From the cell containing the given text, extract its center point as (X, Y) coordinate. 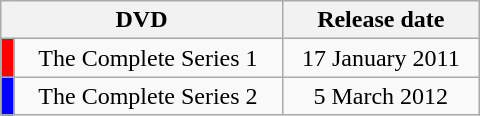
The Complete Series 1 (148, 58)
Release date (380, 20)
DVD (142, 20)
17 January 2011 (380, 58)
The Complete Series 2 (148, 96)
5 March 2012 (380, 96)
